Scan for the cell matching the given text and deliver its (X, Y) coordinate at center. 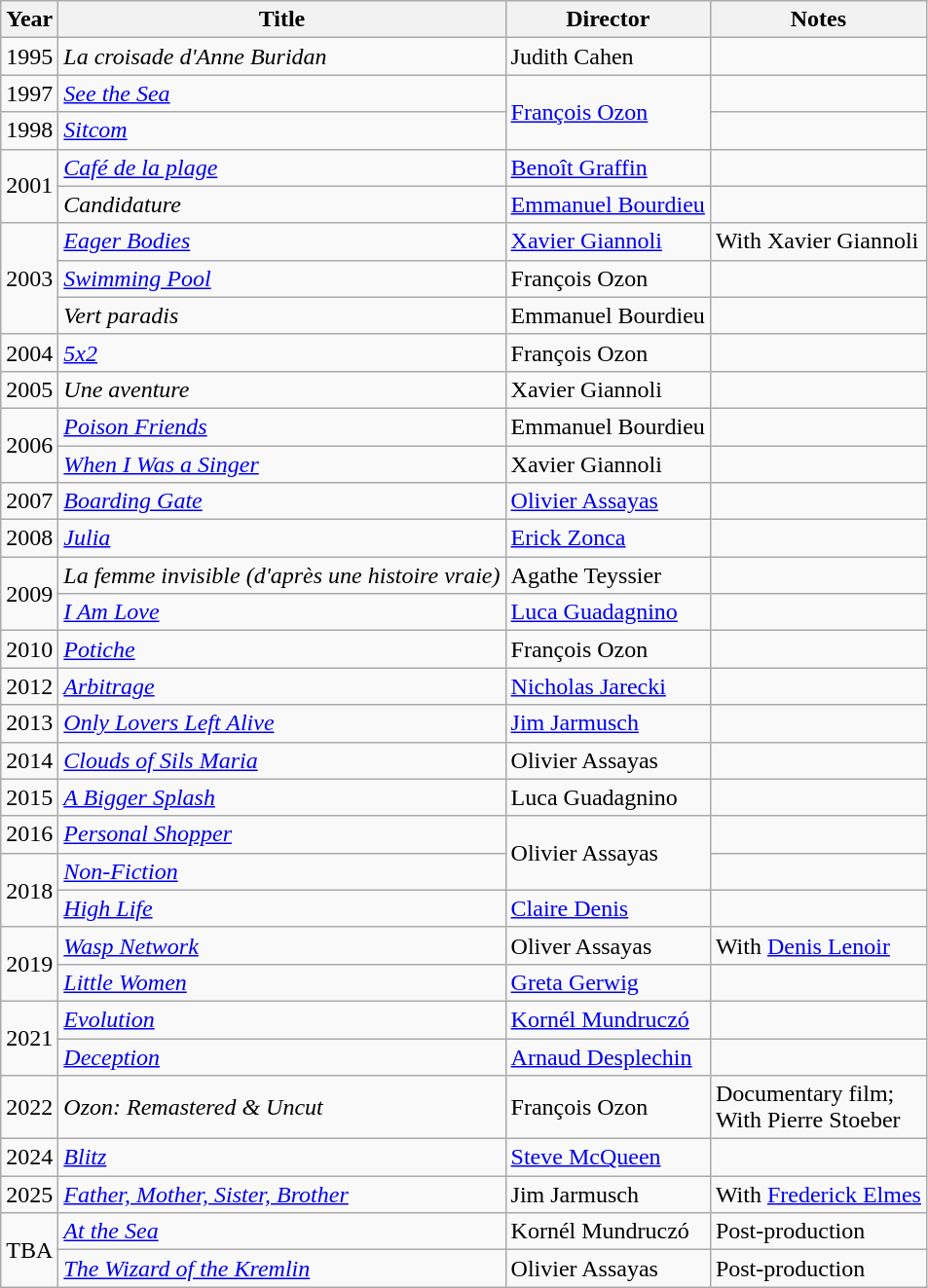
A Bigger Splash (282, 797)
Benoît Graffin (608, 167)
Swimming Pool (282, 278)
2009 (29, 594)
Clouds of Sils Maria (282, 760)
2018 (29, 890)
Judith Cahen (608, 56)
Oliver Assayas (608, 945)
Director (608, 19)
2005 (29, 389)
2012 (29, 686)
Candidature (282, 204)
2006 (29, 445)
2008 (29, 538)
2025 (29, 1195)
Greta Gerwig (608, 982)
2004 (29, 352)
2021 (29, 1038)
At the Sea (282, 1232)
Poison Friends (282, 426)
I Am Love (282, 612)
2010 (29, 649)
Boarding Gate (282, 501)
La croisade d'Anne Buridan (282, 56)
Agathe Teyssier (608, 575)
2015 (29, 797)
Non-Fiction (282, 871)
Blitz (282, 1158)
2019 (29, 964)
With Xavier Giannoli (818, 241)
Potiche (282, 649)
1997 (29, 93)
Father, Mother, Sister, Brother (282, 1195)
Title (282, 19)
Claire Denis (608, 908)
2013 (29, 723)
Café de la plage (282, 167)
See the Sea (282, 93)
Documentary film;With Pierre Stoeber (818, 1108)
Steve McQueen (608, 1158)
Nicholas Jarecki (608, 686)
2024 (29, 1158)
Wasp Network (282, 945)
Deception (282, 1056)
La femme invisible (d'après une histoire vraie) (282, 575)
With Denis Lenoir (818, 945)
2001 (29, 186)
Julia (282, 538)
Personal Shopper (282, 834)
When I Was a Singer (282, 464)
Only Lovers Left Alive (282, 723)
Year (29, 19)
Arbitrage (282, 686)
Sitcom (282, 130)
1998 (29, 130)
The Wizard of the Kremlin (282, 1269)
Eager Bodies (282, 241)
Arnaud Desplechin (608, 1056)
5x2 (282, 352)
Little Women (282, 982)
2014 (29, 760)
Vert paradis (282, 315)
With Frederick Elmes (818, 1195)
1995 (29, 56)
TBA (29, 1250)
2016 (29, 834)
2003 (29, 278)
Ozon: Remastered & Uncut (282, 1108)
2022 (29, 1108)
Une aventure (282, 389)
Notes (818, 19)
High Life (282, 908)
2007 (29, 501)
Evolution (282, 1019)
Erick Zonca (608, 538)
